Locate the cell with the specified text and output its (X, Y) center coordinate. 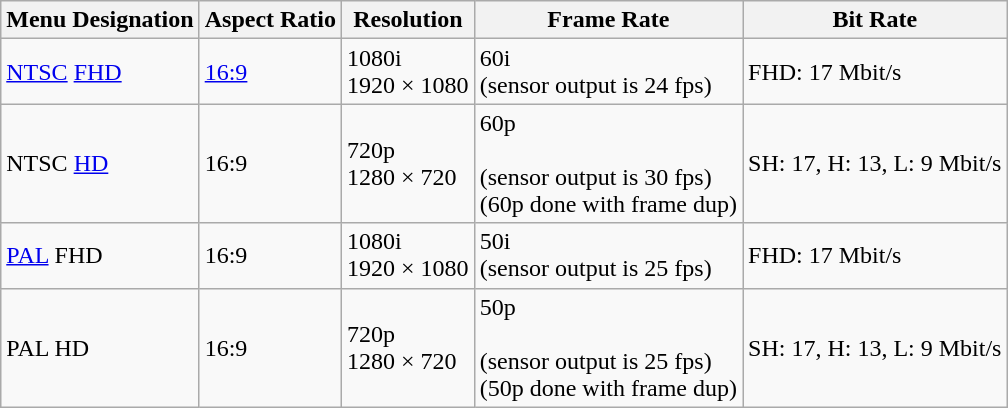
NTSC FHD (100, 72)
NTSC HD (100, 164)
PAL HD (100, 348)
Menu Designation (100, 20)
Bit Rate (874, 20)
PAL FHD (100, 256)
Frame Rate (608, 20)
50i(sensor output is 25 fps) (608, 256)
60i(sensor output is 24 fps) (608, 72)
Resolution (408, 20)
50p(sensor output is 25 fps) (50p done with frame dup) (608, 348)
Aspect Ratio (270, 20)
60p(sensor output is 30 fps) (60p done with frame dup) (608, 164)
